Scan for the cell matching the given text and deliver its [x, y] coordinate at center. 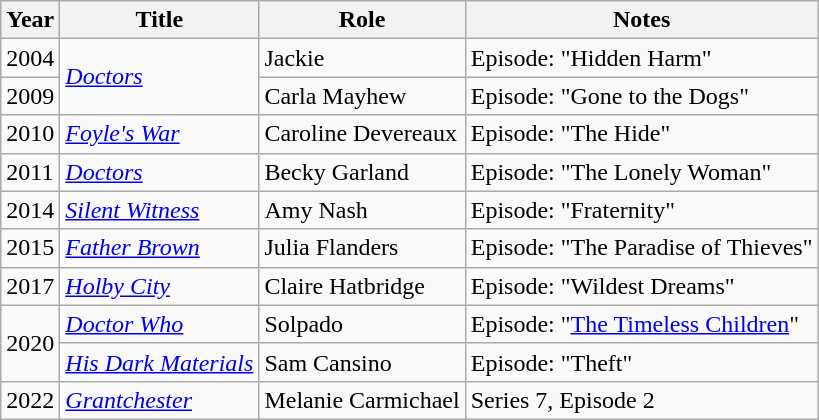
Episode: "Hidden Harm" [642, 58]
Series 7, Episode 2 [642, 400]
Role [362, 20]
Sam Cansino [362, 362]
Grantchester [160, 400]
Year [30, 20]
Carla Mayhew [362, 96]
Julia Flanders [362, 248]
2010 [30, 134]
Notes [642, 20]
Becky Garland [362, 172]
2022 [30, 400]
2011 [30, 172]
2017 [30, 286]
Silent Witness [160, 210]
Episode: "Theft" [642, 362]
Episode: "The Hide" [642, 134]
Episode: "Wildest Dreams" [642, 286]
Episode: "Gone to the Dogs" [642, 96]
Caroline Devereaux [362, 134]
2004 [30, 58]
Title [160, 20]
Father Brown [160, 248]
Jackie [362, 58]
Holby City [160, 286]
Episode: "Fraternity" [642, 210]
Doctor Who [160, 324]
Episode: "The Timeless Children" [642, 324]
Claire Hatbridge [362, 286]
2020 [30, 343]
2014 [30, 210]
Episode: "The Lonely Woman" [642, 172]
Melanie Carmichael [362, 400]
Amy Nash [362, 210]
Foyle's War [160, 134]
Solpado [362, 324]
2015 [30, 248]
2009 [30, 96]
Episode: "The Paradise of Thieves" [642, 248]
His Dark Materials [160, 362]
